Determine the [x, y] coordinate at the center of the cell enclosing the given text.  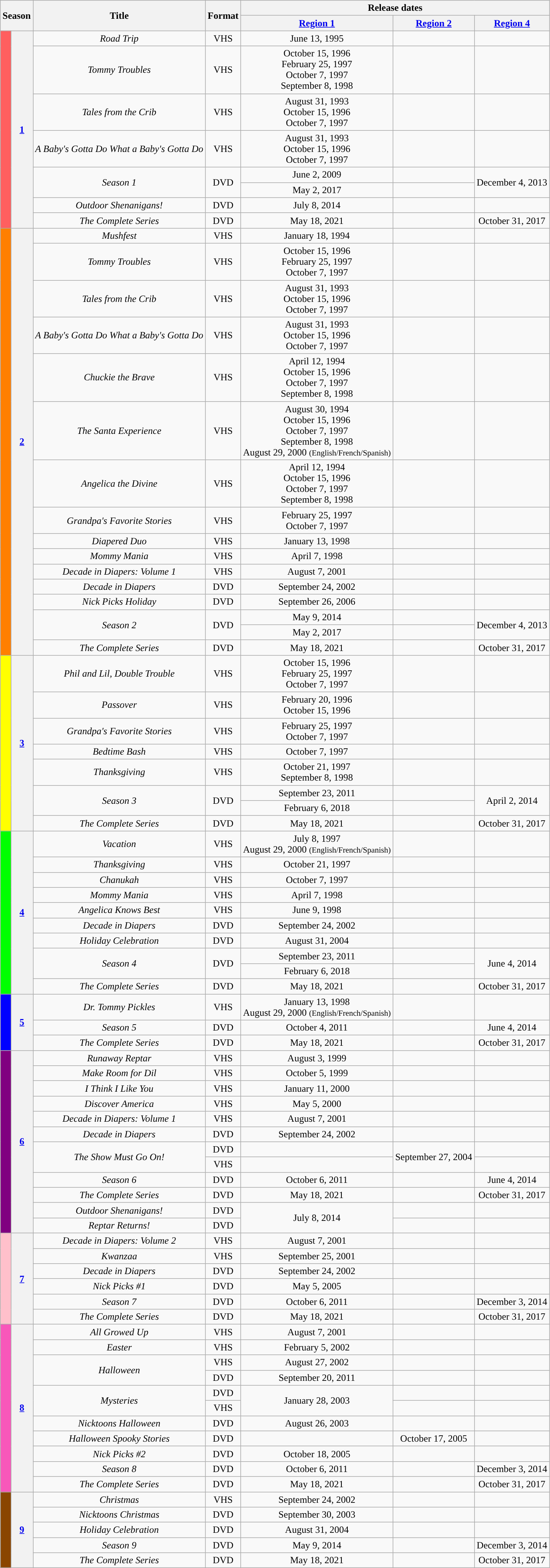
April 2, 2014 [512, 801]
Runaway Reptar [119, 1058]
Season 5 [119, 1028]
August 27, 2002 [317, 1362]
Easter [119, 1347]
August 30, 1994October 15, 1996October 7, 1997September 8, 1998August 29, 2000 (English/French/Spanish) [317, 431]
October 4, 2011 [317, 1028]
Halloween [119, 1370]
Season 6 [119, 1180]
Season 9 [119, 1545]
June 13, 1995 [317, 38]
8 [22, 1408]
May 5, 2005 [317, 1286]
Format [223, 16]
September 26, 2006 [317, 602]
Season 1 [119, 182]
Season [17, 16]
May 5, 2000 [317, 1104]
August 26, 2003 [317, 1423]
Passover [119, 705]
October 5, 1999 [317, 1073]
Season 7 [119, 1302]
January 13, 1998 [317, 541]
Decade in Diapers: Volume 2 [119, 1240]
All Growed Up [119, 1332]
Nick Picks #2 [119, 1454]
Title [119, 16]
Region 2 [434, 23]
I Think I Like You [119, 1089]
Region 4 [512, 23]
Chuckie the Brave [119, 378]
September 27, 2004 [434, 1157]
January 18, 1994 [317, 236]
4 [22, 913]
Mysteries [119, 1400]
Angelica the Divine [119, 484]
August 3, 1999 [317, 1058]
October 21, 1997September 8, 1998 [317, 773]
October 17, 2005 [434, 1438]
July 8, 1997August 29, 2000 (English/French/Spanish) [317, 844]
The Santa Experience [119, 431]
September 20, 2011 [317, 1378]
September 25, 2001 [317, 1256]
Christmas [119, 1499]
The Show Must Go On! [119, 1157]
Halloween Spooky Stories [119, 1438]
Mushfest [119, 236]
5 [22, 1022]
Season 2 [119, 625]
Angelica Knows Best [119, 910]
June 2, 2009 [317, 175]
Release dates [395, 8]
3 [22, 743]
Chanukah [119, 880]
September 30, 2003 [317, 1515]
6 [22, 1142]
Kwanzaa [119, 1256]
Nicktoons Christmas [119, 1515]
Nick Picks #1 [119, 1286]
9 [22, 1530]
Vacation [119, 844]
February 5, 2002 [317, 1347]
June 9, 1998 [317, 910]
Make Room for Dil [119, 1073]
7 [22, 1278]
January 13, 1998August 29, 2000 (English/French/Spanish) [317, 1007]
Discover America [119, 1104]
Bedtime Bash [119, 752]
January 28, 2003 [317, 1400]
Diapered Duo [119, 541]
1 [22, 130]
January 11, 2000 [317, 1089]
Road Trip [119, 38]
Season 3 [119, 801]
October 21, 1997 [317, 865]
October 18, 2005 [317, 1454]
2 [22, 441]
February 20, 1996October 15, 1996 [317, 705]
Nick Picks Holiday [119, 602]
October 15, 1996February 25, 1997October 7, 1997September 8, 1998 [317, 70]
Season 4 [119, 963]
Season 8 [119, 1469]
Reptar Returns! [119, 1225]
Phil and Lil, Double Trouble [119, 673]
Nicktoons Halloween [119, 1423]
Region 1 [317, 23]
Dr. Tommy Pickles [119, 1007]
